Return the [x, y] coordinate for the center point of the cell that contains the specified text.  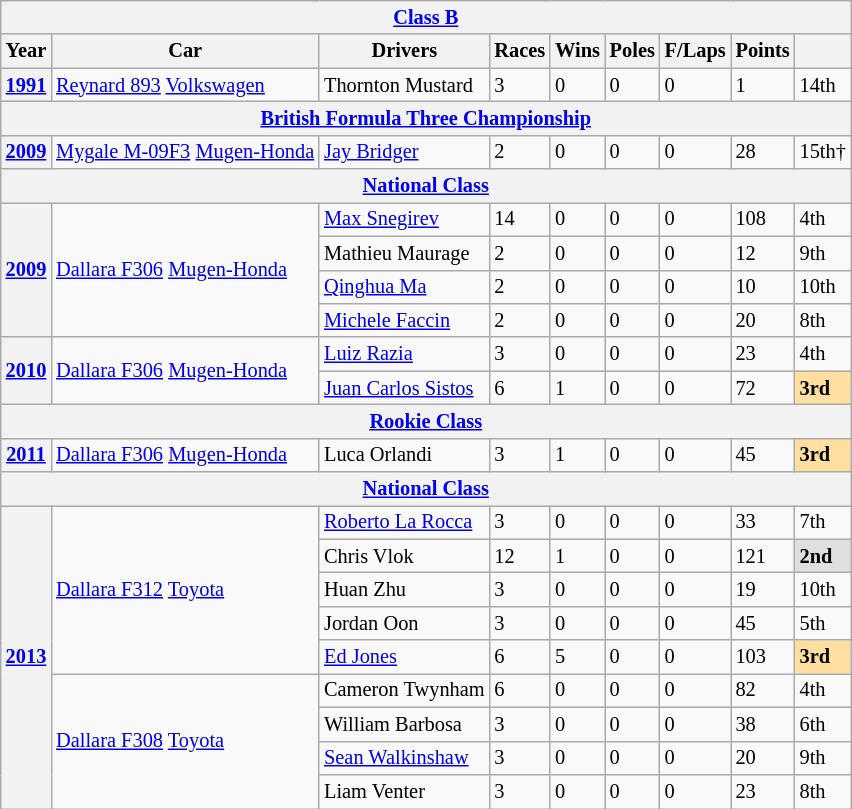
William Barbosa [404, 724]
28 [763, 152]
7th [823, 522]
Ed Jones [404, 657]
Chris Vlok [404, 556]
Year [26, 51]
82 [763, 690]
Points [763, 51]
British Formula Three Championship [426, 118]
Liam Venter [404, 791]
19 [763, 589]
Mathieu Maurage [404, 253]
5 [578, 657]
1991 [26, 85]
Mygale M-09F3 Mugen-Honda [185, 152]
Car [185, 51]
Roberto La Rocca [404, 522]
Michele Faccin [404, 320]
2nd [823, 556]
Cameron Twynham [404, 690]
Sean Walkinshaw [404, 758]
Jay Bridger [404, 152]
14 [520, 219]
2013 [26, 656]
38 [763, 724]
Huan Zhu [404, 589]
Rookie Class [426, 421]
Jordan Oon [404, 623]
F/Laps [696, 51]
Drivers [404, 51]
Wins [578, 51]
72 [763, 388]
6th [823, 724]
Thornton Mustard [404, 85]
33 [763, 522]
2011 [26, 455]
Reynard 893 Volkswagen [185, 85]
Luiz Razia [404, 354]
103 [763, 657]
5th [823, 623]
15th† [823, 152]
Dallara F312 Toyota [185, 589]
Qinghua Ma [404, 287]
121 [763, 556]
Poles [632, 51]
Dallara F308 Toyota [185, 740]
Class B [426, 17]
2010 [26, 370]
Luca Orlandi [404, 455]
Max Snegirev [404, 219]
108 [763, 219]
Juan Carlos Sistos [404, 388]
14th [823, 85]
Races [520, 51]
10 [763, 287]
